Locate the cell with the specified text and output its [x, y] center coordinate. 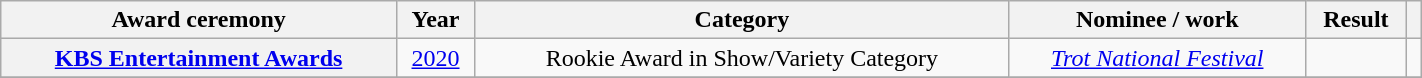
Rookie Award in Show/Variety Category [742, 58]
2020 [435, 58]
Award ceremony [199, 20]
KBS Entertainment Awards [199, 58]
Nominee / work [1157, 20]
Category [742, 20]
Trot National Festival [1157, 58]
Year [435, 20]
Result [1356, 20]
